Detect which cell encompasses the target text, then output its [X, Y] center coordinate. 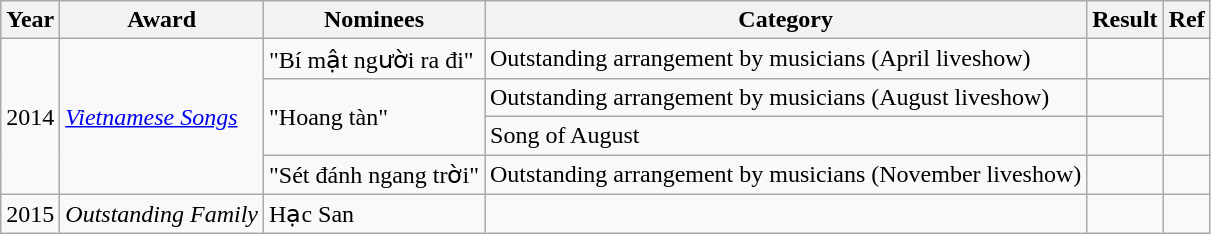
Outstanding arrangement by musicians (November liveshow) [785, 174]
"Sét đánh ngang trời" [374, 174]
Year [30, 20]
Outstanding arrangement by musicians (August liveshow) [785, 97]
Award [162, 20]
Vietnamese Songs [162, 116]
Result [1125, 20]
Song of August [785, 135]
Outstanding Family [162, 214]
"Bí mật người ra đi" [374, 59]
2014 [30, 116]
Ref [1186, 20]
2015 [30, 214]
Hạc San [374, 214]
Category [785, 20]
Outstanding arrangement by musicians (April liveshow) [785, 59]
"Hoang tàn" [374, 116]
Nominees [374, 20]
